Search for the cell housing the specified text and yield its [X, Y] center coordinate. 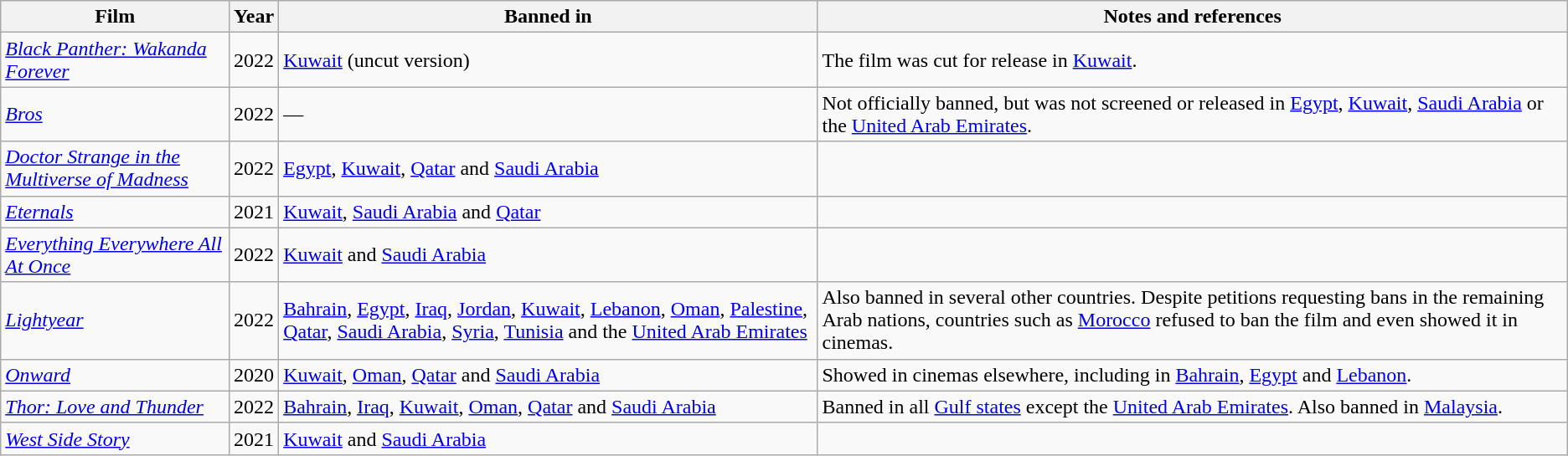
Thor: Love and Thunder [116, 407]
Banned in all Gulf states except the United Arab Emirates. Also banned in Malaysia. [1193, 407]
Bahrain, Iraq, Kuwait, Oman, Qatar and Saudi Arabia [548, 407]
Kuwait, Saudi Arabia and Qatar [548, 212]
Kuwait, Oman, Qatar and Saudi Arabia [548, 375]
Bahrain, Egypt, Iraq, Jordan, Kuwait, Lebanon, Oman, Palestine, Qatar, Saudi Arabia, Syria, Tunisia and the United Arab Emirates [548, 320]
Not officially banned, but was not screened or released in Egypt, Kuwait, Saudi Arabia or the United Arab Emirates. [1193, 114]
Kuwait (uncut version) [548, 60]
Year [255, 17]
Doctor Strange in the Multiverse of Madness [116, 169]
Banned in [548, 17]
Onward [116, 375]
Black Panther: Wakanda Forever [116, 60]
The film was cut for release in Kuwait. [1193, 60]
Film [116, 17]
Everything Everywhere All At Once [116, 254]
West Side Story [116, 438]
Eternals [116, 212]
Egypt, Kuwait, Qatar and Saudi Arabia [548, 169]
Notes and references [1193, 17]
— [548, 114]
2020 [255, 375]
Showed in cinemas elsewhere, including in Bahrain, Egypt and Lebanon. [1193, 375]
Bros [116, 114]
Lightyear [116, 320]
